Extract the [x, y] coordinate from the center of the cell holding the provided text.  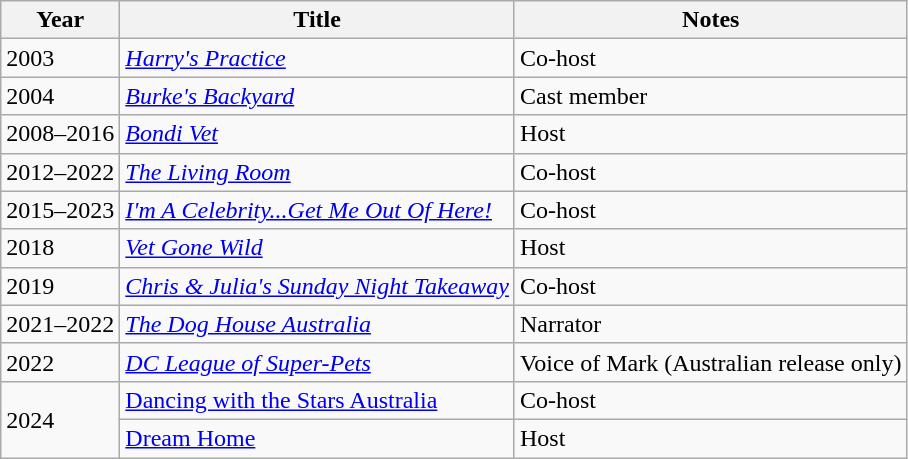
Burke's Backyard [318, 96]
2024 [60, 419]
Narrator [710, 324]
Dream Home [318, 438]
Year [60, 20]
I'm A Celebrity...Get Me Out Of Here! [318, 210]
DC League of Super-Pets [318, 362]
Harry's Practice [318, 58]
Vet Gone Wild [318, 248]
2008–2016 [60, 134]
2015–2023 [60, 210]
2003 [60, 58]
Bondi Vet [318, 134]
Dancing with the Stars Australia [318, 400]
The Dog House Australia [318, 324]
Title [318, 20]
2021–2022 [60, 324]
Cast member [710, 96]
2012–2022 [60, 172]
Notes [710, 20]
Voice of Mark (Australian release only) [710, 362]
2019 [60, 286]
2004 [60, 96]
2018 [60, 248]
Chris & Julia's Sunday Night Takeaway [318, 286]
The Living Room [318, 172]
2022 [60, 362]
